From the cell containing the given text, extract its center point as (X, Y) coordinate. 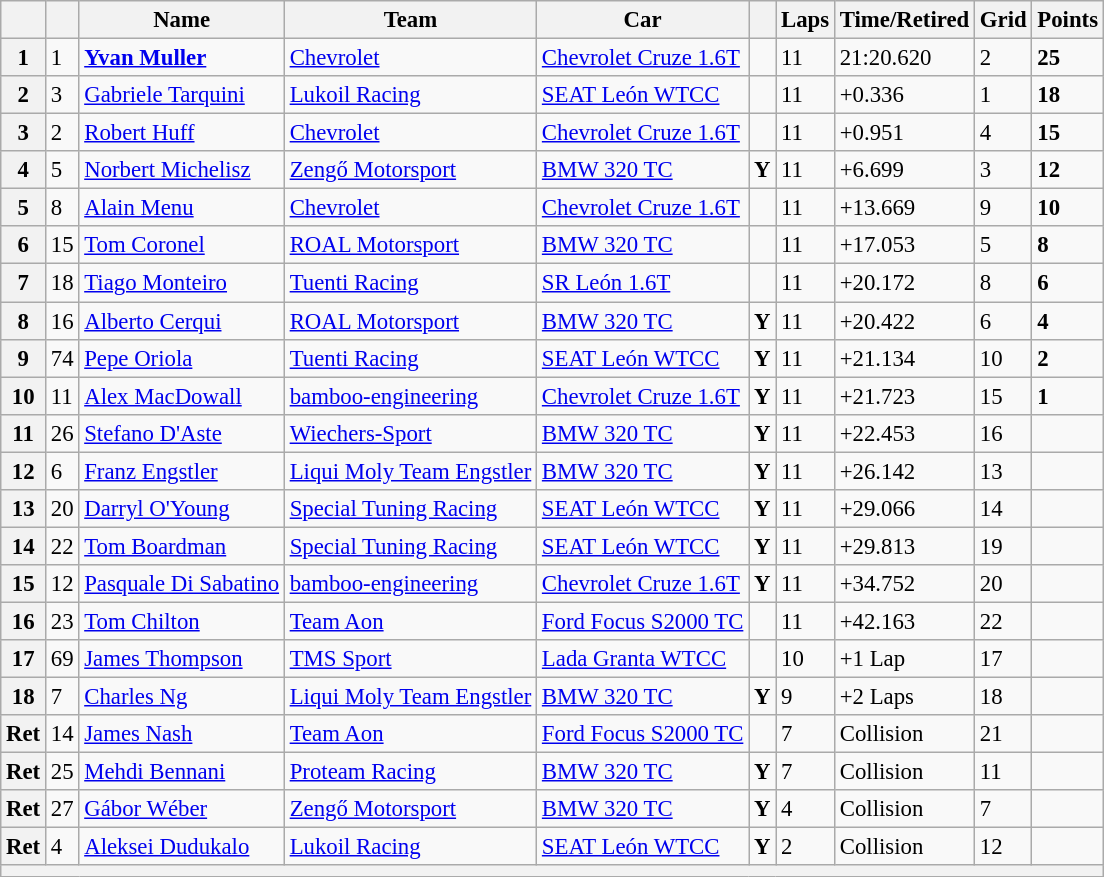
Tom Chilton (182, 621)
+22.453 (904, 433)
Franz Engstler (182, 471)
23 (62, 621)
+29.066 (904, 509)
+21.723 (904, 396)
Gabriele Tarquini (182, 95)
27 (62, 809)
+0.951 (904, 133)
21 (1004, 734)
+42.163 (904, 621)
Alberto Cerqui (182, 321)
69 (62, 659)
Darryl O'Young (182, 509)
Alex MacDowall (182, 396)
TMS Sport (410, 659)
19 (1004, 546)
Lada Granta WTCC (643, 659)
Wiechers-Sport (410, 433)
Aleksei Dudukalo (182, 847)
74 (62, 358)
Points (1068, 20)
Yvan Muller (182, 58)
Charles Ng (182, 697)
+17.053 (904, 245)
26 (62, 433)
Pasquale Di Sabatino (182, 584)
James Nash (182, 734)
+13.669 (904, 208)
Tiago Monteiro (182, 283)
Grid (1004, 20)
James Thompson (182, 659)
+6.699 (904, 170)
Mehdi Bennani (182, 772)
+20.172 (904, 283)
+20.422 (904, 321)
Alain Menu (182, 208)
+26.142 (904, 471)
+21.134 (904, 358)
SR León 1.6T (643, 283)
Tom Coronel (182, 245)
Stefano D'Aste (182, 433)
Car (643, 20)
Laps (806, 20)
+34.752 (904, 584)
Name (182, 20)
Gábor Wéber (182, 809)
Norbert Michelisz (182, 170)
+0.336 (904, 95)
Pepe Oriola (182, 358)
21:20.620 (904, 58)
+29.813 (904, 546)
Time/Retired (904, 20)
Robert Huff (182, 133)
Proteam Racing (410, 772)
Tom Boardman (182, 546)
+2 Laps (904, 697)
Team (410, 20)
+1 Lap (904, 659)
